For the text-containing cell, return its midpoint in (X, Y) coordinate format. 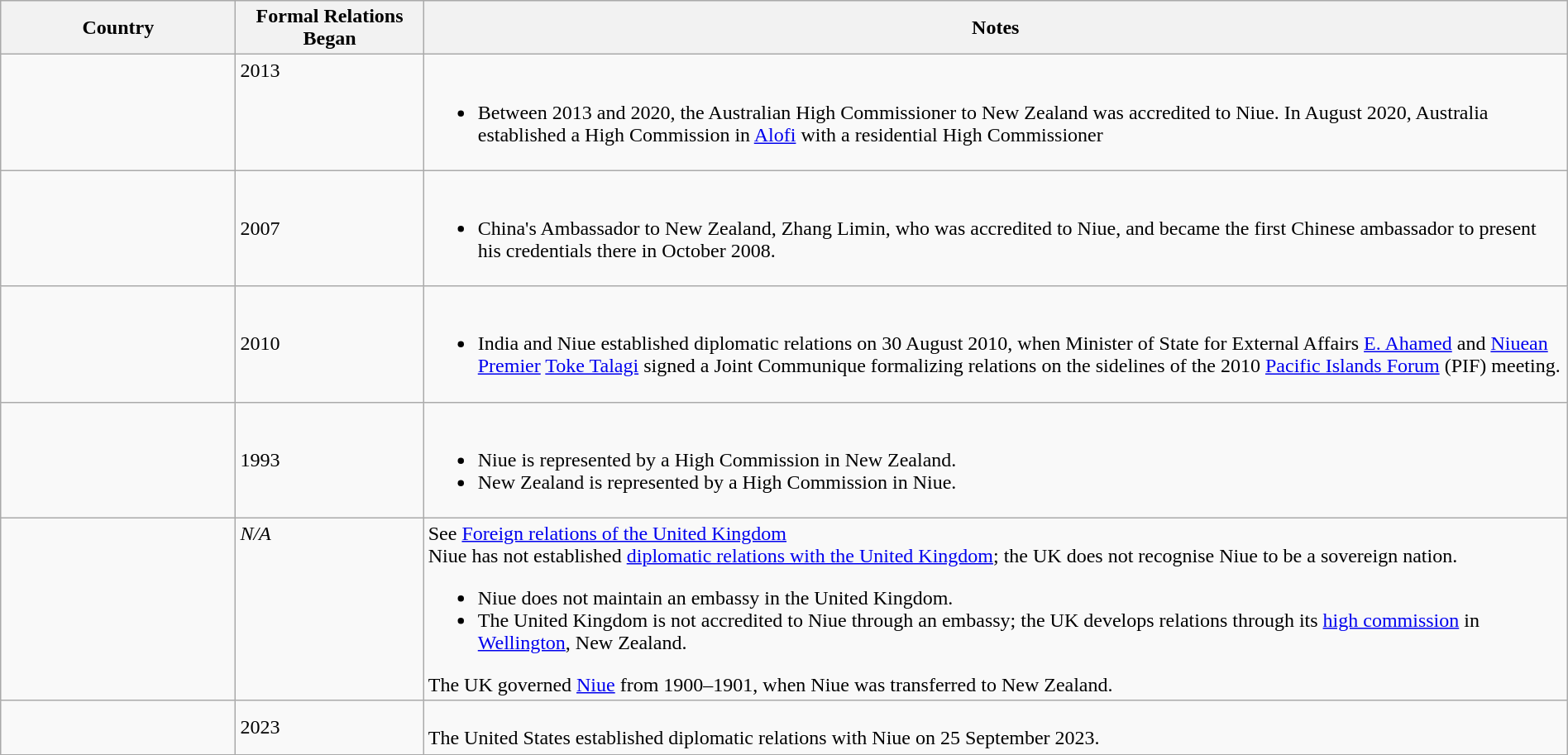
1993 (329, 460)
2007 (329, 228)
N/A (329, 609)
2023 (329, 728)
Niue is represented by a High Commission in New Zealand.New Zealand is represented by a High Commission in Niue. (996, 460)
Notes (996, 28)
The United States established diplomatic relations with Niue on 25 September 2023. (996, 728)
2013 (329, 112)
Formal Relations Began (329, 28)
Country (118, 28)
2010 (329, 344)
